Provide the [x, y] coordinate of the cell's center where the given text is located.  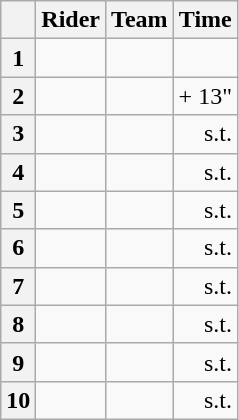
7 [18, 286]
1 [18, 58]
9 [18, 362]
3 [18, 134]
Rider [71, 20]
Team [140, 20]
4 [18, 172]
6 [18, 248]
10 [18, 400]
Time [205, 20]
8 [18, 324]
2 [18, 96]
5 [18, 210]
+ 13" [205, 96]
